For the text-containing cell, return its midpoint in (X, Y) coordinate format. 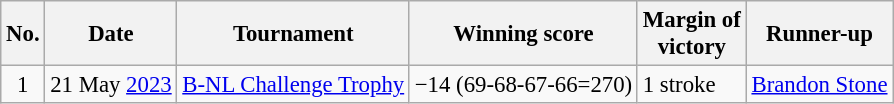
21 May 2023 (111, 85)
Winning score (523, 34)
No. (23, 34)
Margin ofvictory (692, 34)
B-NL Challenge Trophy (293, 85)
1 stroke (692, 85)
Tournament (293, 34)
Brandon Stone (820, 85)
Date (111, 34)
1 (23, 85)
Runner-up (820, 34)
−14 (69-68-67-66=270) (523, 85)
